From the cell containing the given text, extract its center point as (X, Y) coordinate. 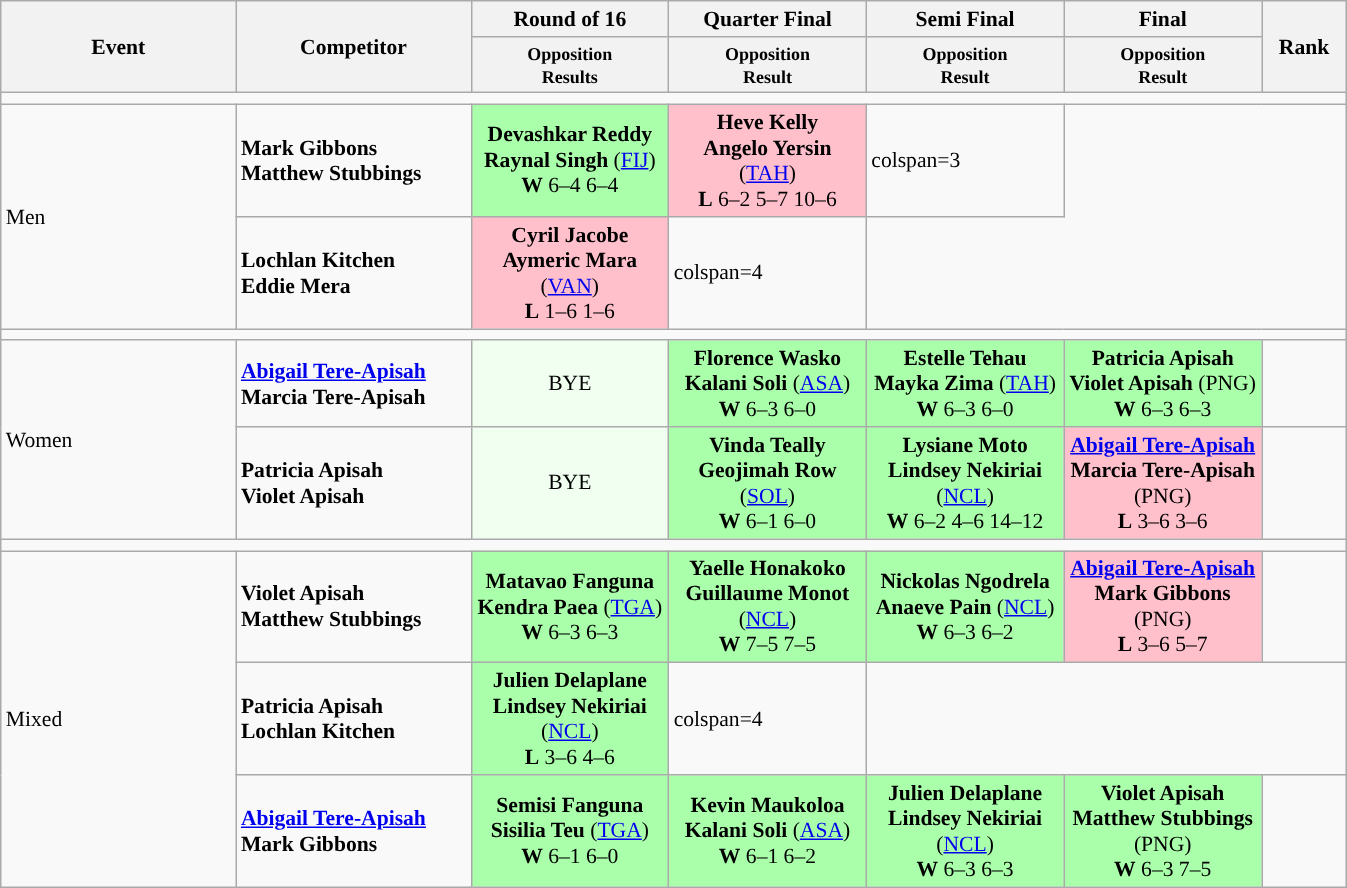
Patricia ApisahViolet Apisah (PNG)W 6–3 6–3 (1163, 384)
Event (118, 47)
Estelle TehauMayka Zima (TAH)W 6–3 6–0 (965, 384)
Quarter Final (768, 19)
Women (118, 440)
Kevin MaukoloaKalani Soli (ASA)W 6–1 6–2 (768, 831)
Abigail Tere-Apisah Marcia Tere-Apisah (354, 384)
Patricia ApisahViolet Apisah (354, 483)
Mixed (118, 719)
Patricia ApisahLochlan Kitchen (354, 719)
OppositionResults (570, 65)
Semi Final (965, 19)
Matavao FangunaKendra Paea (TGA)W 6–3 6–3 (570, 607)
Abigail Tere-ApisahMark Gibbons (354, 831)
Semisi FangunaSisilia Teu (TGA)W 6–1 6–0 (570, 831)
Lysiane MotoLindsey Nekiriai (NCL)W 6–2 4–6 14–12 (965, 483)
Julien DelaplaneLindsey Nekiriai (NCL)L 3–6 4–6 (570, 719)
Final (1163, 19)
Julien DelaplaneLindsey Nekiriai (NCL)W 6–3 6–3 (965, 831)
Abigail Tere-Apisah Mark Gibbons (PNG)L 3–6 5–7 (1163, 607)
Vinda TeallyGeojimah Row (SOL)W 6–1 6–0 (768, 483)
colspan=3 (965, 161)
Nickolas NgodrelaAnaeve Pain (NCL)W 6–3 6–2 (965, 607)
Men (118, 217)
Round of 16 (570, 19)
Competitor (354, 47)
Devashkar ReddyRaynal Singh (FIJ)W 6–4 6–4 (570, 161)
Yaelle HonakokoGuillaume Monot (NCL)W 7–5 7–5 (768, 607)
Abigail Tere-Apisah Marcia Tere-Apisah (PNG)L 3–6 3–6 (1163, 483)
Mark GibbonsMatthew Stubbings (354, 161)
Violet Apisah Matthew Stubbings (354, 607)
Cyril JacobeAymeric Mara (VAN)L 1–6 1–6 (570, 273)
Florence WaskoKalani Soli (ASA)W 6–3 6–0 (768, 384)
Lochlan KitchenEddie Mera (354, 273)
Rank (1304, 47)
Violet Apisah Matthew Stubbings (PNG)W 6–3 7–5 (1163, 831)
Heve KellyAngelo Yersin (TAH)L 6–2 5–7 10–6 (768, 161)
